Extract the (x, y) coordinate from the center of the cell holding the provided text.  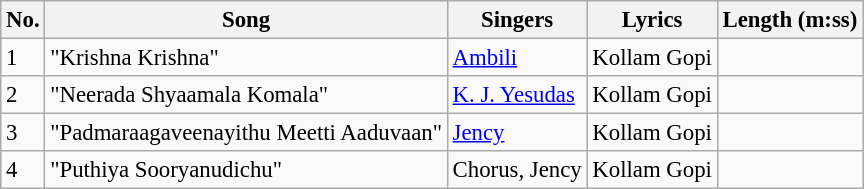
Song (246, 20)
Chorus, Jency (517, 170)
No. (23, 20)
Singers (517, 20)
Lyrics (652, 20)
Ambili (517, 58)
Length (m:ss) (790, 20)
"Neerada Shyaamala Komala" (246, 95)
Jency (517, 133)
4 (23, 170)
2 (23, 95)
1 (23, 58)
"Padmaraagaveenayithu Meetti Aaduvaan" (246, 133)
"Puthiya Sooryanudichu" (246, 170)
"Krishna Krishna" (246, 58)
3 (23, 133)
K. J. Yesudas (517, 95)
